Provide the (X, Y) coordinate of the cell's center where the given text is located.  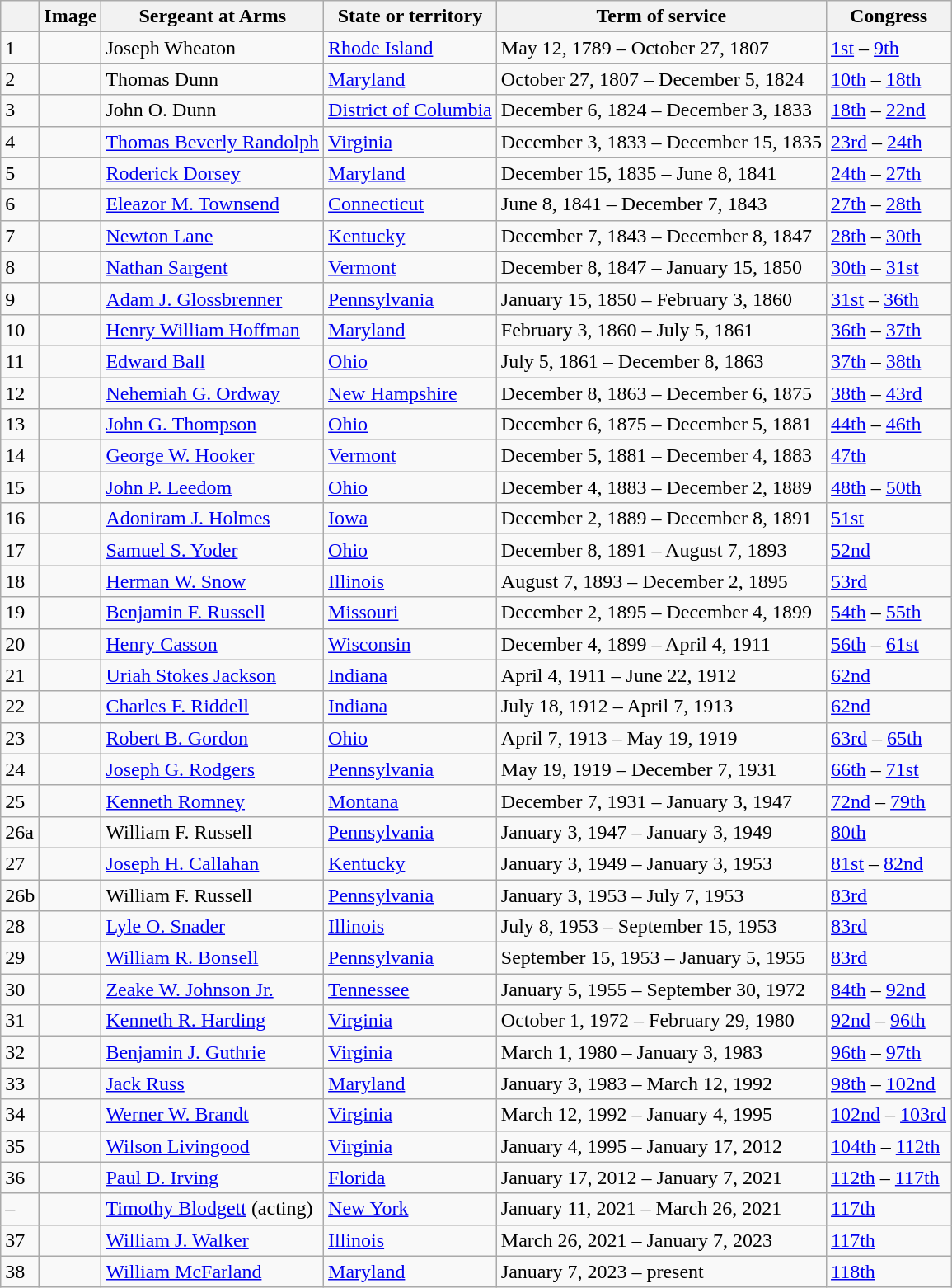
New York (410, 1209)
66th – 71st (889, 769)
30th – 31st (889, 267)
80th (889, 832)
Iowa (410, 519)
January 3, 1949 – January 3, 1953 (661, 863)
December 15, 1835 – June 8, 1841 (661, 173)
19 (20, 613)
New Hampshire (410, 393)
96th – 97th (889, 1052)
Montana (410, 801)
April 4, 1911 – June 22, 1912 (661, 675)
District of Columbia (410, 110)
17 (20, 550)
Adoniram J. Holmes (213, 519)
31 (20, 1021)
28th – 30th (889, 236)
Joseph G. Rodgers (213, 769)
28 (20, 927)
March 26, 2021 – January 7, 2023 (661, 1240)
January 17, 2012 – January 7, 2021 (661, 1178)
14 (20, 456)
Lyle O. Snader (213, 927)
Edward Ball (213, 361)
Paul D. Irving (213, 1178)
William McFarland (213, 1272)
33 (20, 1084)
104th – 112th (889, 1146)
84th – 92nd (889, 990)
20 (20, 644)
47th (889, 456)
February 3, 1860 – July 5, 1861 (661, 330)
December 7, 1843 – December 8, 1847 (661, 236)
December 2, 1889 – December 8, 1891 (661, 519)
December 2, 1895 – December 4, 1899 (661, 613)
63rd – 65th (889, 738)
Jack Russ (213, 1084)
38th – 43rd (889, 393)
29 (20, 958)
Herman W. Snow (213, 581)
Missouri (410, 613)
7 (20, 236)
June 8, 1841 – December 7, 1843 (661, 204)
Image (71, 16)
52nd (889, 550)
December 4, 1899 – April 4, 1911 (661, 644)
Congress (889, 16)
18 (20, 581)
December 6, 1824 – December 3, 1833 (661, 110)
August 7, 1893 – December 2, 1895 (661, 581)
6 (20, 204)
15 (20, 487)
118th (889, 1272)
July 18, 1912 – April 7, 1913 (661, 707)
October 27, 1807 – December 5, 1824 (661, 79)
53rd (889, 581)
37th – 38th (889, 361)
Nathan Sargent (213, 267)
Kenneth R. Harding (213, 1021)
John O. Dunn (213, 110)
12 (20, 393)
September 15, 1953 – January 5, 1955 (661, 958)
1 (20, 48)
July 5, 1861 – December 8, 1863 (661, 361)
8 (20, 267)
16 (20, 519)
Robert B. Gordon (213, 738)
July 8, 1953 – September 15, 1953 (661, 927)
36 (20, 1178)
January 4, 1995 – January 17, 2012 (661, 1146)
December 8, 1891 – August 7, 1893 (661, 550)
December 6, 1875 – December 5, 1881 (661, 425)
18th – 22nd (889, 110)
2 (20, 79)
May 19, 1919 – December 7, 1931 (661, 769)
William R. Bonsell (213, 958)
Joseph H. Callahan (213, 863)
4 (20, 142)
March 12, 1992 – January 4, 1995 (661, 1115)
37 (20, 1240)
State or territory (410, 16)
72nd – 79th (889, 801)
Tennessee (410, 990)
30 (20, 990)
John G. Thompson (213, 425)
98th – 102nd (889, 1084)
December 8, 1847 – January 15, 1850 (661, 267)
9 (20, 298)
Joseph Wheaton (213, 48)
Werner W. Brandt (213, 1115)
48th – 50th (889, 487)
Zeake W. Johnson Jr. (213, 990)
102nd – 103rd (889, 1115)
Rhode Island (410, 48)
38 (20, 1272)
Term of service (661, 16)
25 (20, 801)
Thomas Dunn (213, 79)
10th – 18th (889, 79)
92nd – 96th (889, 1021)
January 3, 1947 – January 3, 1949 (661, 832)
27 (20, 863)
January 3, 1983 – March 12, 1992 (661, 1084)
5 (20, 173)
Kenneth Romney (213, 801)
Charles F. Riddell (213, 707)
January 15, 1850 – February 3, 1860 (661, 298)
– (20, 1209)
24 (20, 769)
112th – 117th (889, 1178)
January 7, 2023 – present (661, 1272)
Samuel S. Yoder (213, 550)
51st (889, 519)
Benjamin F. Russell (213, 613)
23 (20, 738)
44th – 46th (889, 425)
1st – 9th (889, 48)
Wisconsin (410, 644)
56th – 61st (889, 644)
December 7, 1931 – January 3, 1947 (661, 801)
Nehemiah G. Ordway (213, 393)
26b (20, 895)
April 7, 1913 – May 19, 1919 (661, 738)
13 (20, 425)
Florida (410, 1178)
11 (20, 361)
10 (20, 330)
George W. Hooker (213, 456)
Henry William Hoffman (213, 330)
January 3, 1953 – July 7, 1953 (661, 895)
Sergeant at Arms (213, 16)
December 8, 1863 – December 6, 1875 (661, 393)
81st – 82nd (889, 863)
October 1, 1972 – February 29, 1980 (661, 1021)
36th – 37th (889, 330)
January 11, 2021 – March 26, 2021 (661, 1209)
December 4, 1883 – December 2, 1889 (661, 487)
Thomas Beverly Randolph (213, 142)
January 5, 1955 – September 30, 1972 (661, 990)
May 12, 1789 – October 27, 1807 (661, 48)
22 (20, 707)
March 1, 1980 – January 3, 1983 (661, 1052)
Newton Lane (213, 236)
Henry Casson (213, 644)
24th – 27th (889, 173)
Timothy Blodgett (acting) (213, 1209)
32 (20, 1052)
William J. Walker (213, 1240)
Uriah Stokes Jackson (213, 675)
Roderick Dorsey (213, 173)
Connecticut (410, 204)
December 5, 1881 – December 4, 1883 (661, 456)
21 (20, 675)
27th – 28th (889, 204)
54th – 55th (889, 613)
34 (20, 1115)
35 (20, 1146)
John P. Leedom (213, 487)
3 (20, 110)
26a (20, 832)
31st – 36th (889, 298)
23rd – 24th (889, 142)
Adam J. Glossbrenner (213, 298)
December 3, 1833 – December 15, 1835 (661, 142)
Eleazor M. Townsend (213, 204)
Benjamin J. Guthrie (213, 1052)
Wilson Livingood (213, 1146)
